Identify which cell holds the provided text, then report its [x, y] central coordinate. 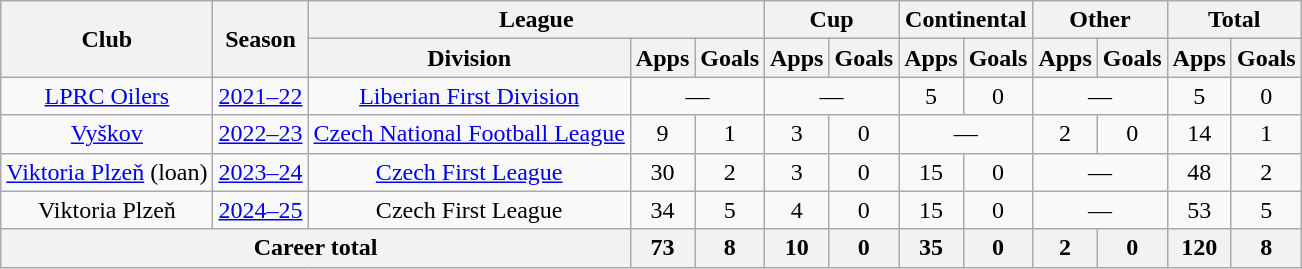
Other [1100, 20]
Continental [966, 20]
10 [797, 248]
Vyškov [107, 134]
2022–23 [260, 134]
34 [662, 210]
Total [1234, 20]
League [536, 20]
53 [1199, 210]
9 [662, 134]
48 [1199, 172]
Career total [316, 248]
Viktoria Plzeň [107, 210]
2023–24 [260, 172]
Cup [832, 20]
Viktoria Plzeň (loan) [107, 172]
73 [662, 248]
14 [1199, 134]
2021–22 [260, 96]
LPRC Oilers [107, 96]
30 [662, 172]
Liberian First Division [469, 96]
Division [469, 58]
Czech National Football League [469, 134]
120 [1199, 248]
35 [931, 248]
2024–25 [260, 210]
4 [797, 210]
Club [107, 39]
Season [260, 39]
